Return the [x, y] coordinate for the center point of the cell that contains the specified text.  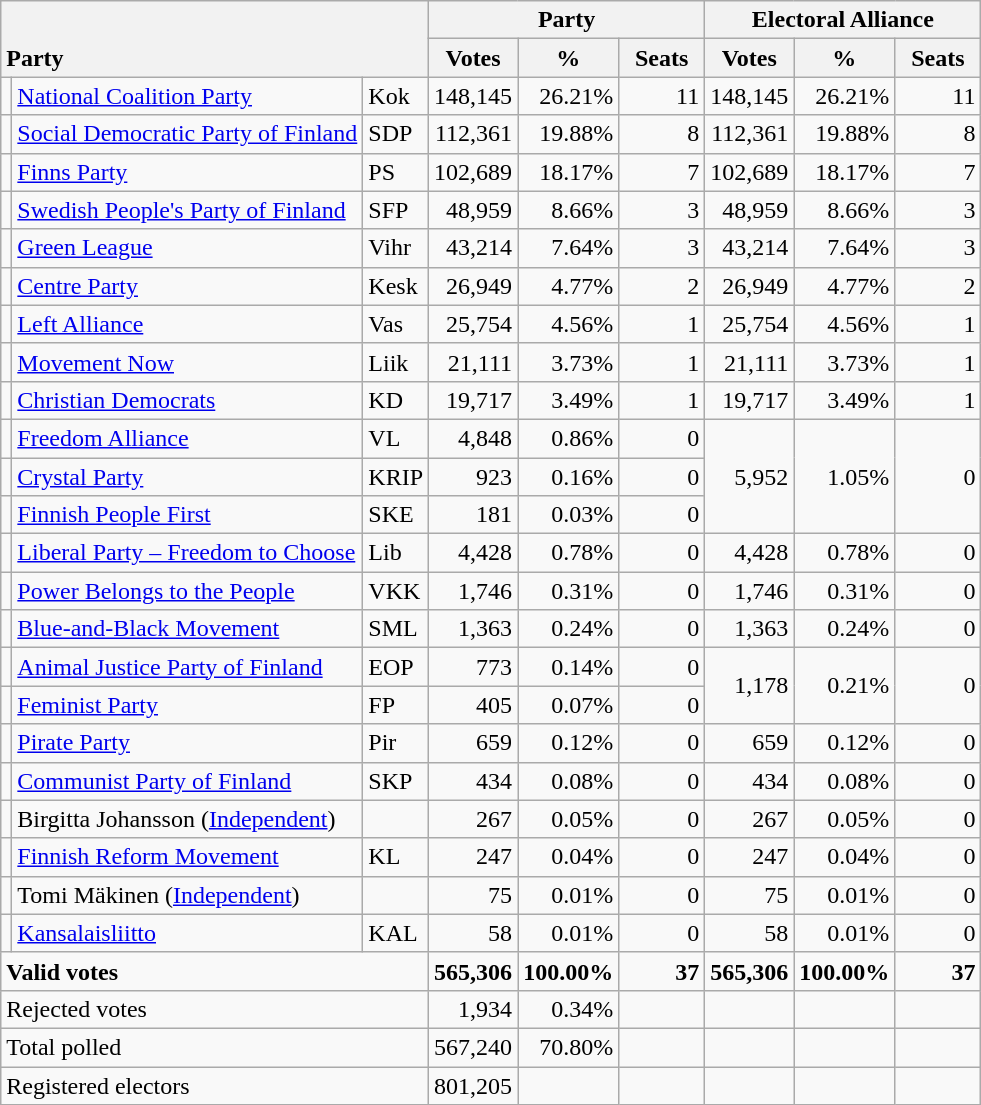
EOP [396, 667]
Lib [396, 553]
Registered electors [215, 1085]
Finnish People First [188, 515]
Finns Party [188, 172]
Vas [396, 324]
0.21% [844, 686]
567,240 [474, 1047]
SKP [396, 781]
Kesk [396, 286]
Crystal Party [188, 477]
Feminist Party [188, 705]
KRIP [396, 477]
Swedish People's Party of Finland [188, 210]
Vihr [396, 248]
Pirate Party [188, 743]
0.34% [568, 1009]
SFP [396, 210]
Animal Justice Party of Finland [188, 667]
Power Belongs to the People [188, 591]
SDP [396, 134]
Finnish Reform Movement [188, 857]
SML [396, 629]
773 [474, 667]
Rejected votes [215, 1009]
KD [396, 400]
801,205 [474, 1085]
Birgitta Johansson (Independent) [188, 819]
Pir [396, 743]
VL [396, 438]
1,178 [750, 686]
0.03% [568, 515]
Valid votes [215, 971]
KL [396, 857]
Electoral Alliance [843, 20]
5,952 [750, 476]
0.16% [568, 477]
Total polled [215, 1047]
Green League [188, 248]
1.05% [844, 476]
FP [396, 705]
Centre Party [188, 286]
Christian Democrats [188, 400]
Social Democratic Party of Finland [188, 134]
0.86% [568, 438]
Movement Now [188, 362]
923 [474, 477]
Tomi Mäkinen (Independent) [188, 895]
KAL [396, 933]
Liik [396, 362]
Liberal Party – Freedom to Choose [188, 553]
1,934 [474, 1009]
PS [396, 172]
181 [474, 515]
Freedom Alliance [188, 438]
Blue-and-Black Movement [188, 629]
0.14% [568, 667]
Communist Party of Finland [188, 781]
405 [474, 705]
Left Alliance [188, 324]
4,848 [474, 438]
Kok [396, 96]
0.07% [568, 705]
Kansalaisliitto [188, 933]
VKK [396, 591]
SKE [396, 515]
National Coalition Party [188, 96]
70.80% [568, 1047]
